Search for the cell housing the specified text and yield its (x, y) center coordinate. 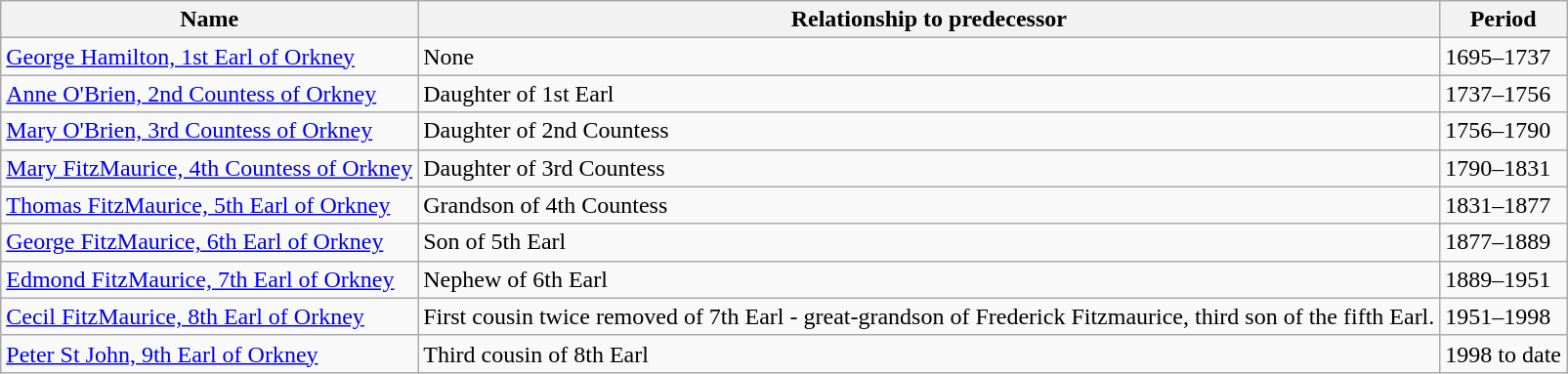
Relationship to predecessor (929, 20)
None (929, 57)
Third cousin of 8th Earl (929, 353)
1790–1831 (1504, 168)
Thomas FitzMaurice, 5th Earl of Orkney (209, 205)
1831–1877 (1504, 205)
George FitzMaurice, 6th Earl of Orkney (209, 242)
1737–1756 (1504, 94)
Mary FitzMaurice, 4th Countess of Orkney (209, 168)
1889–1951 (1504, 279)
Son of 5th Earl (929, 242)
Name (209, 20)
Cecil FitzMaurice, 8th Earl of Orkney (209, 316)
Nephew of 6th Earl (929, 279)
Daughter of 3rd Countess (929, 168)
First cousin twice removed of 7th Earl - great-grandson of Frederick Fitzmaurice, third son of the fifth Earl. (929, 316)
1695–1737 (1504, 57)
1998 to date (1504, 353)
Grandson of 4th Countess (929, 205)
George Hamilton, 1st Earl of Orkney (209, 57)
Edmond FitzMaurice, 7th Earl of Orkney (209, 279)
Mary O'Brien, 3rd Countess of Orkney (209, 131)
1951–1998 (1504, 316)
Peter St John, 9th Earl of Orkney (209, 353)
Daughter of 2nd Countess (929, 131)
1877–1889 (1504, 242)
1756–1790 (1504, 131)
Anne O'Brien, 2nd Countess of Orkney (209, 94)
Period (1504, 20)
Daughter of 1st Earl (929, 94)
